Capture the cell that displays the provided text and extract its [x, y] central coordinate. 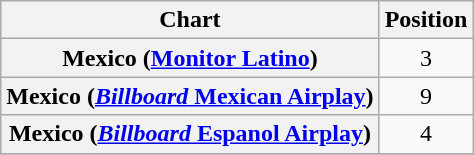
Mexico (Billboard Mexican Airplay) [190, 96]
3 [426, 58]
4 [426, 134]
Position [426, 20]
Mexico (Billboard Espanol Airplay) [190, 134]
Mexico (Monitor Latino) [190, 58]
Chart [190, 20]
9 [426, 96]
